Identify which cell holds the provided text, then report its [x, y] central coordinate. 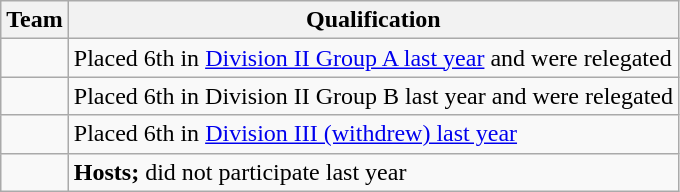
Placed 6th in Division II Group A last year and were relegated [373, 58]
Placed 6th in Division II Group B last year and were relegated [373, 96]
Hosts; did not participate last year [373, 172]
Placed 6th in Division III (withdrew) last year [373, 134]
Team [35, 20]
Qualification [373, 20]
